Determine the [x, y] coordinate at the center of the cell enclosing the given text.  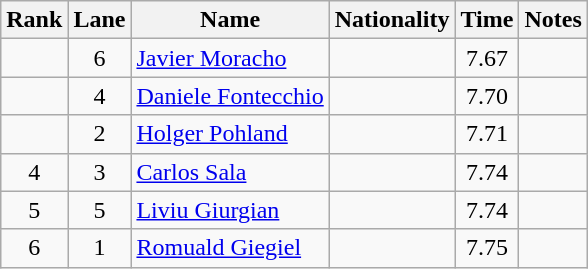
Holger Pohland [230, 134]
Romuald Giegiel [230, 248]
Notes [553, 20]
7.67 [487, 58]
7.71 [487, 134]
Nationality [392, 20]
Time [487, 20]
Name [230, 20]
Daniele Fontecchio [230, 96]
Rank [34, 20]
1 [100, 248]
Carlos Sala [230, 172]
2 [100, 134]
7.75 [487, 248]
7.70 [487, 96]
Javier Moracho [230, 58]
Lane [100, 20]
Liviu Giurgian [230, 210]
3 [100, 172]
